Pinpoint the cell where the given text exists, returning its (x, y) midpoint coordinate. 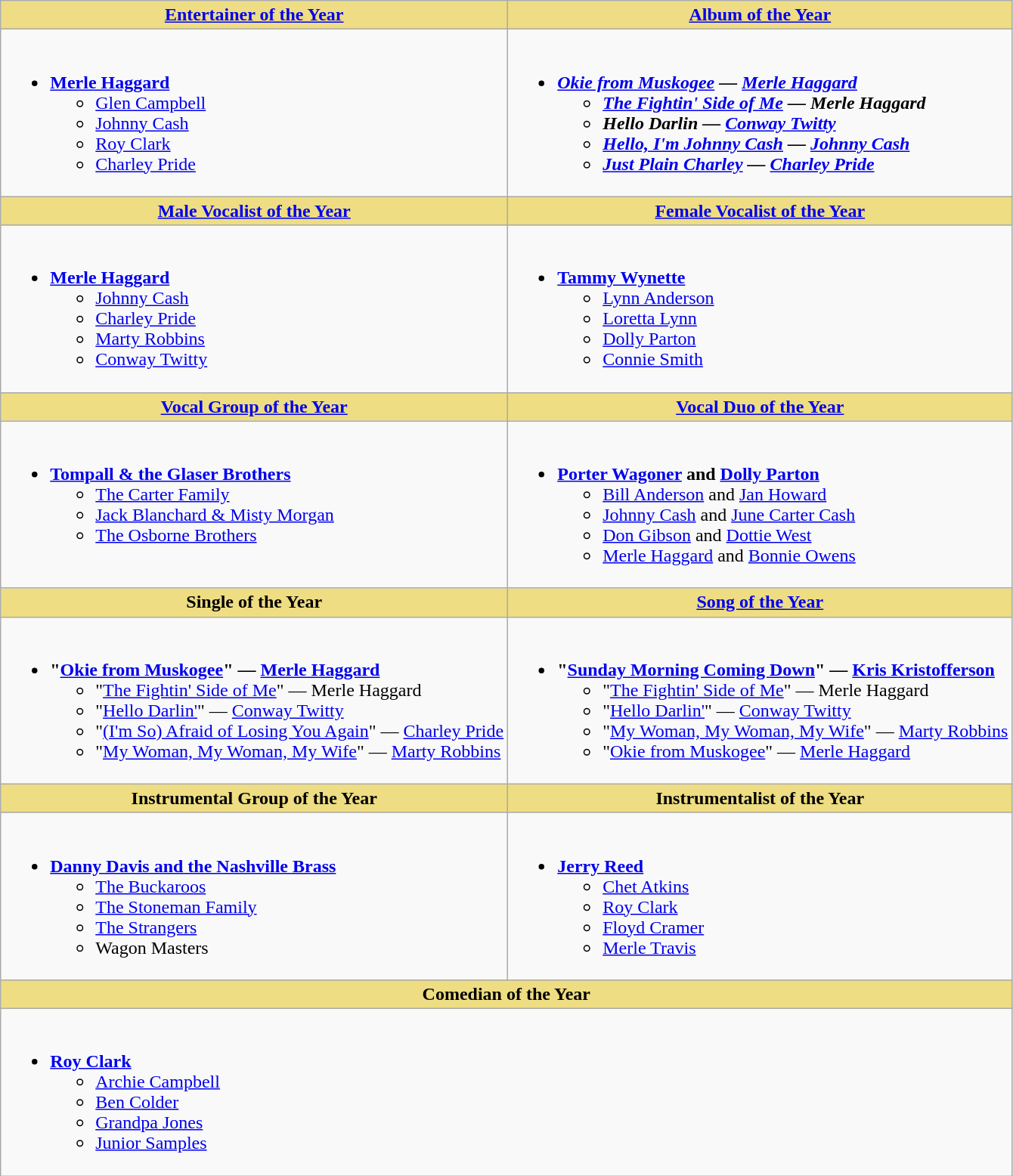
Vocal Group of the Year (254, 407)
Tammy WynetteLynn AndersonLoretta LynnDolly PartonConnie Smith (761, 308)
Female Vocalist of the Year (761, 211)
Single of the Year (254, 602)
Danny Davis and the Nashville BrassThe BuckaroosThe Stoneman FamilyThe StrangersWagon Masters (254, 896)
Jerry ReedChet AtkinsRoy ClarkFloyd CramerMerle Travis (761, 896)
Merle HaggardGlen CampbellJohnny CashRoy ClarkCharley Pride (254, 113)
Album of the Year (761, 15)
Roy ClarkArchie CampbellBen ColderGrandpa JonesJunior Samples (506, 1091)
Entertainer of the Year (254, 15)
Merle HaggardJohnny CashCharley PrideMarty RobbinsConway Twitty (254, 308)
Male Vocalist of the Year (254, 211)
Instrumental Group of the Year (254, 798)
Song of the Year (761, 602)
Vocal Duo of the Year (761, 407)
Porter Wagoner and Dolly PartonBill Anderson and Jan HowardJohnny Cash and June Carter CashDon Gibson and Dottie WestMerle Haggard and Bonnie Owens (761, 505)
Instrumentalist of the Year (761, 798)
Tompall & the Glaser BrothersThe Carter FamilyJack Blanchard & Misty MorganThe Osborne Brothers (254, 505)
Comedian of the Year (506, 994)
